For the text-containing cell, return its midpoint in [X, Y] coordinate format. 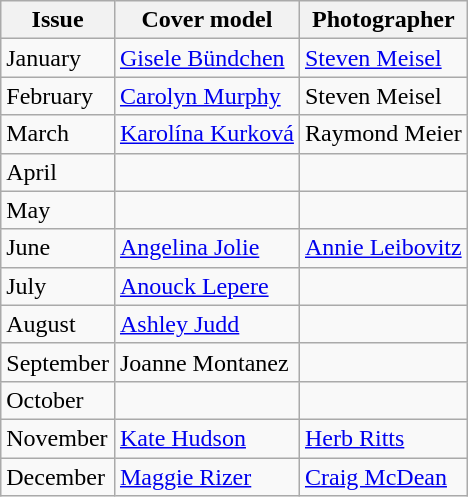
June [58, 248]
Photographer [383, 20]
Karolína Kurková [206, 134]
July [58, 286]
Ashley Judd [206, 324]
December [58, 477]
October [58, 400]
Anouck Lepere [206, 286]
Craig McDean [383, 477]
Gisele Bündchen [206, 58]
May [58, 210]
Joanne Montanez [206, 362]
Issue [58, 20]
Cover model [206, 20]
Kate Hudson [206, 438]
Maggie Rizer [206, 477]
January [58, 58]
Angelina Jolie [206, 248]
Carolyn Murphy [206, 96]
November [58, 438]
February [58, 96]
Raymond Meier [383, 134]
April [58, 172]
March [58, 134]
Annie Leibovitz [383, 248]
August [58, 324]
September [58, 362]
Herb Ritts [383, 438]
